For the text-containing cell, return its midpoint in [X, Y] coordinate format. 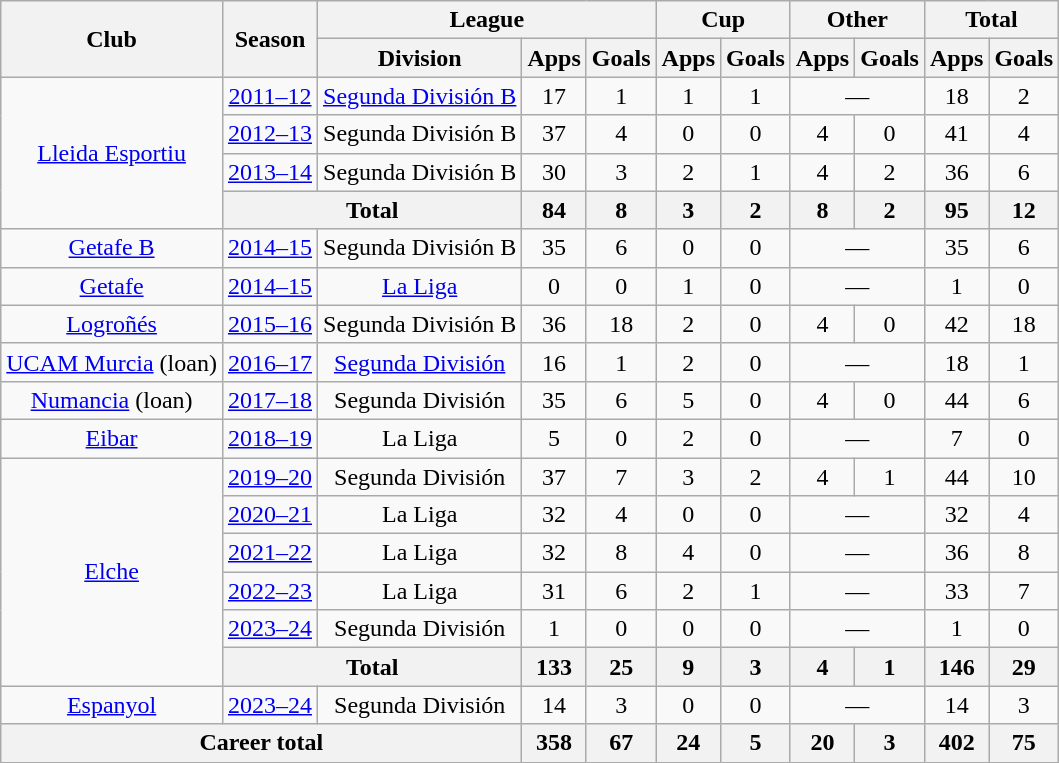
Season [270, 39]
Other [857, 20]
Eibar [112, 438]
67 [621, 743]
Division [420, 58]
2019–20 [270, 477]
2017–18 [270, 400]
75 [1024, 743]
29 [1024, 667]
2018–19 [270, 438]
2020–21 [270, 515]
31 [554, 591]
42 [956, 324]
146 [956, 667]
16 [554, 362]
2012–13 [270, 134]
17 [554, 96]
33 [956, 591]
Getafe B [112, 248]
133 [554, 667]
95 [956, 210]
402 [956, 743]
2022–23 [270, 591]
Lleida Esportiu [112, 153]
2021–22 [270, 553]
9 [688, 667]
UCAM Murcia (loan) [112, 362]
Career total [262, 743]
2011–12 [270, 96]
358 [554, 743]
2016–17 [270, 362]
20 [822, 743]
10 [1024, 477]
24 [688, 743]
Logroñés [112, 324]
41 [956, 134]
Numancia (loan) [112, 400]
25 [621, 667]
Elche [112, 572]
2015–16 [270, 324]
League [488, 20]
12 [1024, 210]
Club [112, 39]
84 [554, 210]
Getafe [112, 286]
30 [554, 172]
2013–14 [270, 172]
Cup [723, 20]
Espanyol [112, 705]
